Output the [X, Y] coordinate of the center of the cell containing the given text.  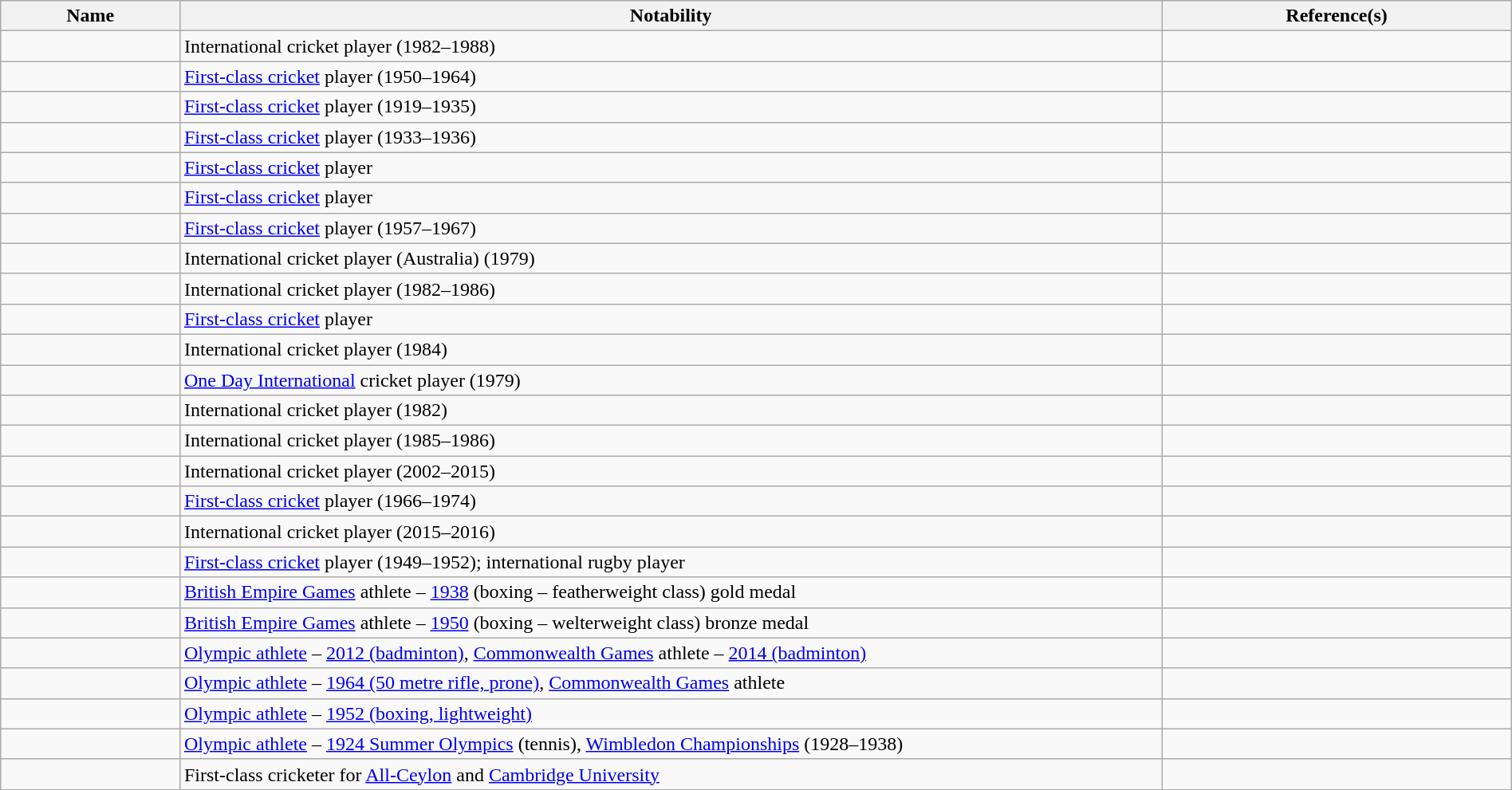
Reference(s) [1337, 16]
First-class cricket player (1966–1974) [670, 501]
International cricket player (1984) [670, 349]
First-class cricket player (1950–1964) [670, 77]
International cricket player (2002–2015) [670, 471]
First-class cricket player (1919–1935) [670, 107]
British Empire Games athlete – 1938 (boxing – featherweight class) gold medal [670, 592]
International cricket player (1985–1986) [670, 441]
Olympic athlete – 1952 (boxing, lightweight) [670, 713]
Olympic athlete – 1964 (50 metre rifle, prone), Commonwealth Games athlete [670, 683]
Notability [670, 16]
Olympic athlete – 1924 Summer Olympics (tennis), Wimbledon Championships (1928–1938) [670, 744]
International cricket player (1982) [670, 411]
International cricket player (2015–2016) [670, 532]
First-class cricket player (1957–1967) [670, 228]
First-class cricket player (1933–1936) [670, 137]
British Empire Games athlete – 1950 (boxing – welterweight class) bronze medal [670, 623]
International cricket player (Australia) (1979) [670, 258]
International cricket player (1982–1986) [670, 289]
First-class cricketer for All-Ceylon and Cambridge University [670, 774]
International cricket player (1982–1988) [670, 46]
First-class cricket player (1949–1952); international rugby player [670, 562]
Name [91, 16]
Olympic athlete – 2012 (badminton), Commonwealth Games athlete – 2014 (badminton) [670, 653]
One Day International cricket player (1979) [670, 380]
